Return the (X, Y) coordinate for the center point of the cell that contains the specified text.  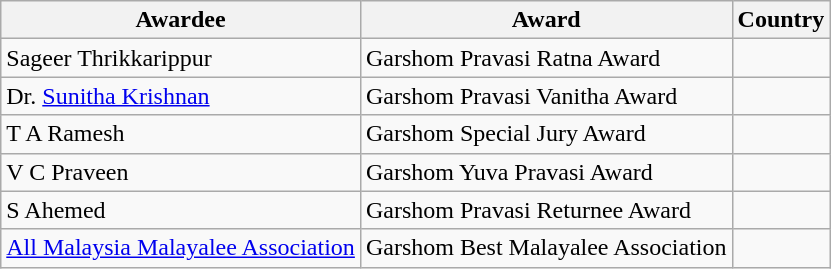
Garshom Pravasi Ratna Award (546, 58)
T A Ramesh (181, 134)
Country (781, 20)
Garshom Pravasi Vanitha Award (546, 96)
Award (546, 20)
Sageer Thrikkarippur (181, 58)
S Ahemed (181, 210)
Garshom Best Malayalee Association (546, 248)
Awardee (181, 20)
Dr. Sunitha Krishnan (181, 96)
V C Praveen (181, 172)
Garshom Special Jury Award (546, 134)
Garshom Pravasi Returnee Award (546, 210)
Garshom Yuva Pravasi Award (546, 172)
All Malaysia Malayalee Association (181, 248)
